For the text-containing cell, return its midpoint in [X, Y] coordinate format. 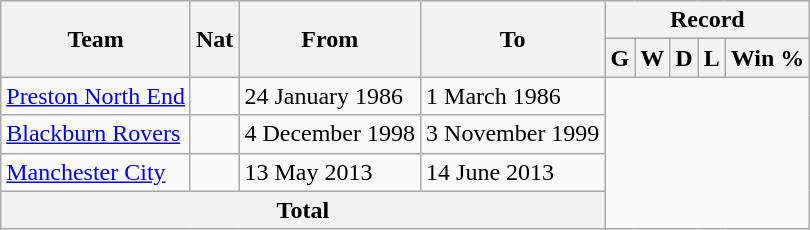
4 December 1998 [330, 134]
To [513, 39]
From [330, 39]
Nat [214, 39]
1 March 1986 [513, 96]
3 November 1999 [513, 134]
Manchester City [96, 172]
D [684, 58]
W [652, 58]
14 June 2013 [513, 172]
Total [303, 210]
Blackburn Rovers [96, 134]
24 January 1986 [330, 96]
L [712, 58]
Team [96, 39]
G [620, 58]
Win % [768, 58]
Record [708, 20]
Preston North End [96, 96]
13 May 2013 [330, 172]
